Pinpoint the cell where the given text exists, returning its (X, Y) midpoint coordinate. 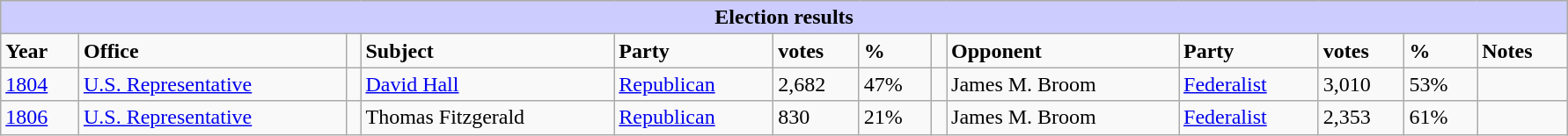
David Hall (487, 84)
1806 (40, 118)
Notes (1522, 51)
Office (212, 51)
Election results (785, 18)
21% (896, 118)
Thomas Fitzgerald (487, 118)
61% (1441, 118)
Opponent (1063, 51)
3,010 (1361, 84)
Subject (487, 51)
Year (40, 51)
830 (817, 118)
47% (896, 84)
2,682 (817, 84)
53% (1441, 84)
2,353 (1361, 118)
1804 (40, 84)
